Determine the (X, Y) coordinate at the center of the cell enclosing the given text.  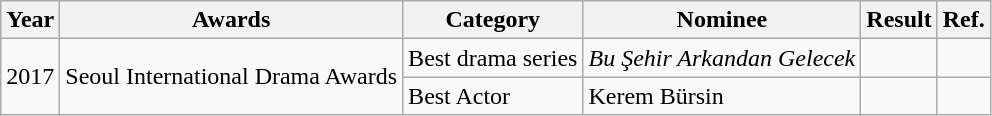
Year (30, 20)
Awards (232, 20)
Nominee (722, 20)
Bu Şehir Arkandan Gelecek (722, 58)
2017 (30, 77)
Category (493, 20)
Best drama series (493, 58)
Seoul International Drama Awards (232, 77)
Result (899, 20)
Best Actor (493, 96)
Kerem Bürsin (722, 96)
Ref. (964, 20)
